Search for the cell housing the specified text and yield its [X, Y] center coordinate. 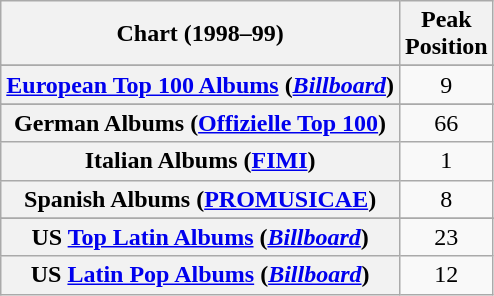
12 [446, 275]
US Latin Pop Albums (Billboard) [200, 275]
1 [446, 161]
66 [446, 123]
9 [446, 85]
8 [446, 199]
US Top Latin Albums (Billboard) [200, 237]
German Albums (Offizielle Top 100) [200, 123]
Spanish Albums (PROMUSICAE) [200, 199]
European Top 100 Albums (Billboard) [200, 85]
Chart (1998–99) [200, 34]
Italian Albums (FIMI) [200, 161]
23 [446, 237]
PeakPosition [446, 34]
